Output the [X, Y] coordinate of the center of the cell containing the given text.  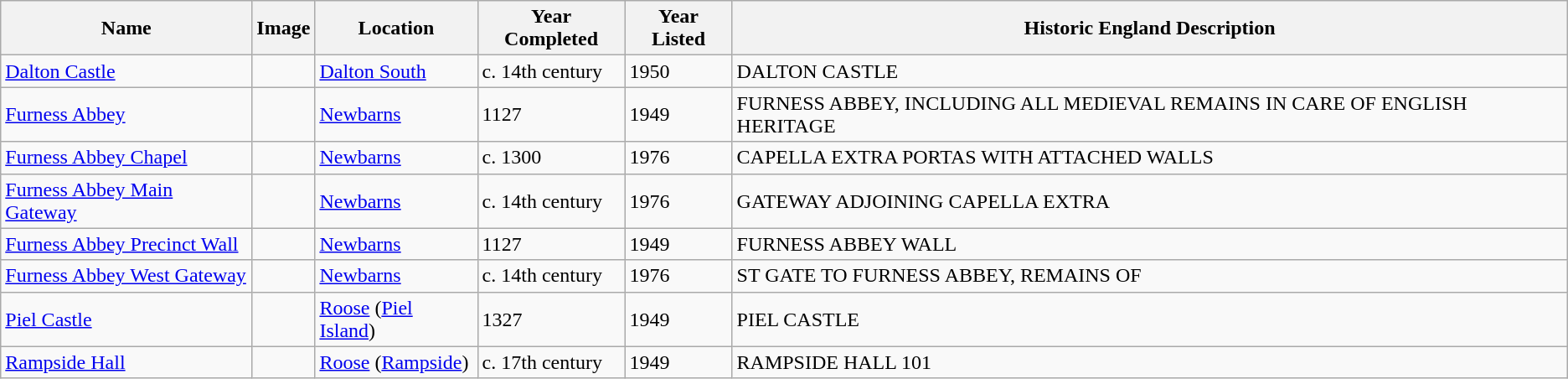
FURNESS ABBEY, INCLUDING ALL MEDIEVAL REMAINS IN CARE OF ENGLISH HERITAGE [1149, 114]
Roose (Rampside) [396, 362]
CAPELLA EXTRA PORTAS WITH ATTACHED WALLS [1149, 158]
Roose (Piel Island) [396, 319]
c. 1300 [551, 158]
ST GATE TO FURNESS ABBEY, REMAINS OF [1149, 276]
Furness Abbey Main Gateway [126, 201]
Name [126, 29]
GATEWAY ADJOINING CAPELLA EXTRA [1149, 201]
DALTON CASTLE [1149, 71]
RAMPSIDE HALL 101 [1149, 362]
Furness Abbey Chapel [126, 158]
Dalton South [396, 71]
Dalton Castle [126, 71]
1950 [678, 71]
1327 [551, 319]
FURNESS ABBEY WALL [1149, 244]
Location [396, 29]
Furness Abbey Precinct Wall [126, 244]
PIEL CASTLE [1149, 319]
Historic England Description [1149, 29]
Furness Abbey [126, 114]
Image [283, 29]
c. 17th century [551, 362]
Piel Castle [126, 319]
Rampside Hall [126, 362]
Year Listed [678, 29]
Furness Abbey West Gateway [126, 276]
Year Completed [551, 29]
